Scan for the cell matching the given text and deliver its [X, Y] coordinate at center. 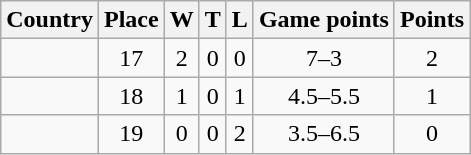
W [182, 20]
Country [50, 20]
7–3 [324, 58]
L [240, 20]
3.5–6.5 [324, 134]
Points [432, 20]
T [212, 20]
Place [131, 20]
Game points [324, 20]
18 [131, 96]
19 [131, 134]
17 [131, 58]
4.5–5.5 [324, 96]
